Determine the (x, y) coordinate at the center of the cell enclosing the given text.  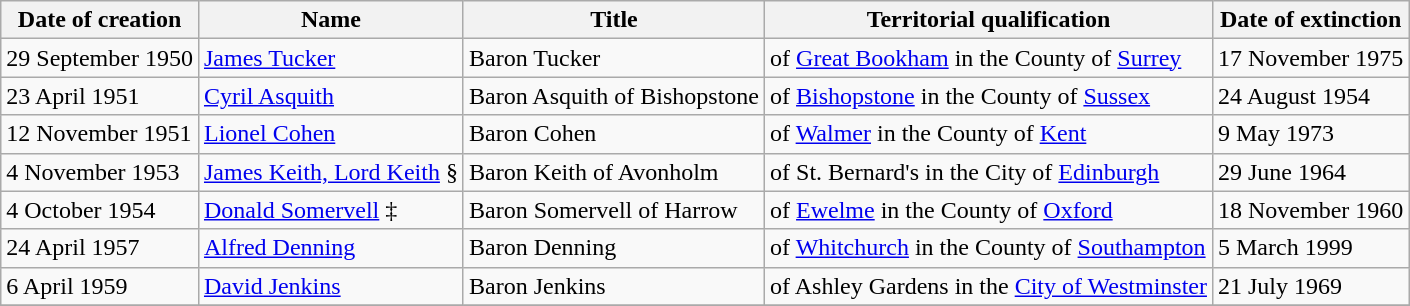
Territorial qualification (989, 20)
Title (614, 20)
James Tucker (330, 58)
24 April 1957 (100, 248)
Cyril Asquith (330, 96)
24 August 1954 (1310, 96)
David Jenkins (330, 286)
Baron Denning (614, 248)
21 July 1969 (1310, 286)
Baron Jenkins (614, 286)
of Great Bookham in the County of Surrey (989, 58)
of Ewelme in the County of Oxford (989, 210)
29 June 1964 (1310, 172)
Baron Asquith of Bishopstone (614, 96)
12 November 1951 (100, 134)
of Walmer in the County of Kent (989, 134)
Baron Somervell of Harrow (614, 210)
Baron Cohen (614, 134)
Baron Keith of Avonholm (614, 172)
9 May 1973 (1310, 134)
James Keith, Lord Keith § (330, 172)
23 April 1951 (100, 96)
4 October 1954 (100, 210)
18 November 1960 (1310, 210)
Lionel Cohen (330, 134)
29 September 1950 (100, 58)
5 March 1999 (1310, 248)
Date of extinction (1310, 20)
of Whitchurch in the County of Southampton (989, 248)
Date of creation (100, 20)
of St. Bernard's in the City of Edinburgh (989, 172)
17 November 1975 (1310, 58)
Alfred Denning (330, 248)
of Ashley Gardens in the City of Westminster (989, 286)
4 November 1953 (100, 172)
of Bishopstone in the County of Sussex (989, 96)
Donald Somervell ‡ (330, 210)
Baron Tucker (614, 58)
6 April 1959 (100, 286)
Name (330, 20)
